Extract the [x, y] coordinate from the center of the cell holding the provided text.  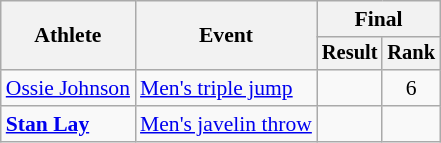
Rank [411, 54]
Event [226, 36]
Ossie Johnson [68, 88]
6 [411, 88]
Men's javelin throw [226, 124]
Stan Lay [68, 124]
Result [350, 54]
Athlete [68, 36]
Final [378, 19]
Men's triple jump [226, 88]
